Scan for the cell matching the given text and deliver its (X, Y) coordinate at center. 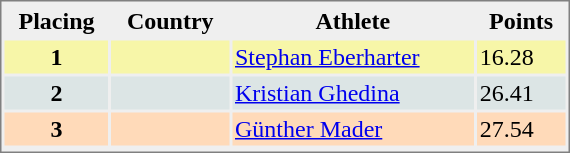
Kristian Ghedina (353, 92)
26.41 (522, 92)
Athlete (353, 20)
Stephan Eberharter (353, 56)
3 (56, 128)
16.28 (522, 56)
27.54 (522, 128)
Points (522, 20)
1 (56, 56)
Country (170, 20)
2 (56, 92)
Placing (56, 20)
Günther Mader (353, 128)
